Detect which cell encompasses the target text, then output its [X, Y] center coordinate. 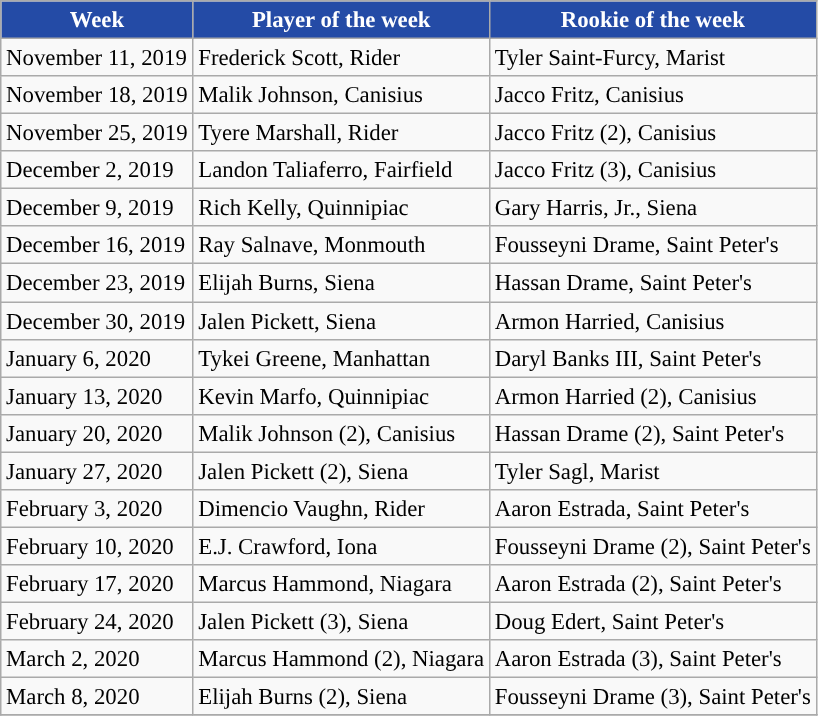
Aaron Estrada (2), Saint Peter's [652, 584]
Tykei Greene, Manhattan [342, 358]
December 16, 2019 [97, 245]
Hassan Drame (2), Saint Peter's [652, 433]
Aaron Estrada (3), Saint Peter's [652, 659]
Jacco Fritz (3), Canisius [652, 170]
November 25, 2019 [97, 133]
Marcus Hammond (2), Niagara [342, 659]
Jalen Pickett, Siena [342, 321]
E.J. Crawford, Iona [342, 546]
January 6, 2020 [97, 358]
December 23, 2019 [97, 283]
January 13, 2020 [97, 396]
Week [97, 20]
Malik Johnson (2), Canisius [342, 433]
Player of the week [342, 20]
Tyler Saint-Furcy, Marist [652, 58]
February 3, 2020 [97, 509]
March 2, 2020 [97, 659]
Ray Salnave, Monmouth [342, 245]
December 2, 2019 [97, 170]
Fousseyni Drame, Saint Peter's [652, 245]
November 11, 2019 [97, 58]
January 27, 2020 [97, 471]
Armon Harried, Canisius [652, 321]
Frederick Scott, Rider [342, 58]
Armon Harried (2), Canisius [652, 396]
Rich Kelly, Quinnipiac [342, 208]
February 17, 2020 [97, 584]
Dimencio Vaughn, Rider [342, 509]
Malik Johnson, Canisius [342, 95]
February 10, 2020 [97, 546]
Gary Harris, Jr., Siena [652, 208]
Tyere Marshall, Rider [342, 133]
Hassan Drame, Saint Peter's [652, 283]
Jacco Fritz (2), Canisius [652, 133]
January 20, 2020 [97, 433]
Rookie of the week [652, 20]
Kevin Marfo, Quinnipiac [342, 396]
Doug Edert, Saint Peter's [652, 621]
Fousseyni Drame (2), Saint Peter's [652, 546]
Jalen Pickett (3), Siena [342, 621]
Jalen Pickett (2), Siena [342, 471]
Aaron Estrada, Saint Peter's [652, 509]
Elijah Burns, Siena [342, 283]
Landon Taliaferro, Fairfield [342, 170]
Marcus Hammond, Niagara [342, 584]
December 30, 2019 [97, 321]
February 24, 2020 [97, 621]
Daryl Banks III, Saint Peter's [652, 358]
Elijah Burns (2), Siena [342, 697]
March 8, 2020 [97, 697]
Tyler Sagl, Marist [652, 471]
Fousseyni Drame (3), Saint Peter's [652, 697]
December 9, 2019 [97, 208]
November 18, 2019 [97, 95]
Jacco Fritz, Canisius [652, 95]
